Extract the [X, Y] coordinate from the center of the cell holding the provided text.  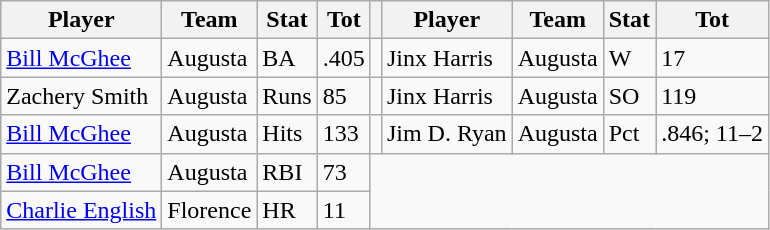
11 [344, 210]
17 [712, 58]
Zachery Smith [82, 96]
Jim D. Ryan [446, 134]
Hits [287, 134]
Pct [629, 134]
RBI [287, 172]
Runs [287, 96]
85 [344, 96]
119 [712, 96]
HR [287, 210]
73 [344, 172]
Florence [210, 210]
Charlie English [82, 210]
.405 [344, 58]
SO [629, 96]
.846; 11–2 [712, 134]
W [629, 58]
133 [344, 134]
BA [287, 58]
